Identify which cell holds the provided text, then report its [x, y] central coordinate. 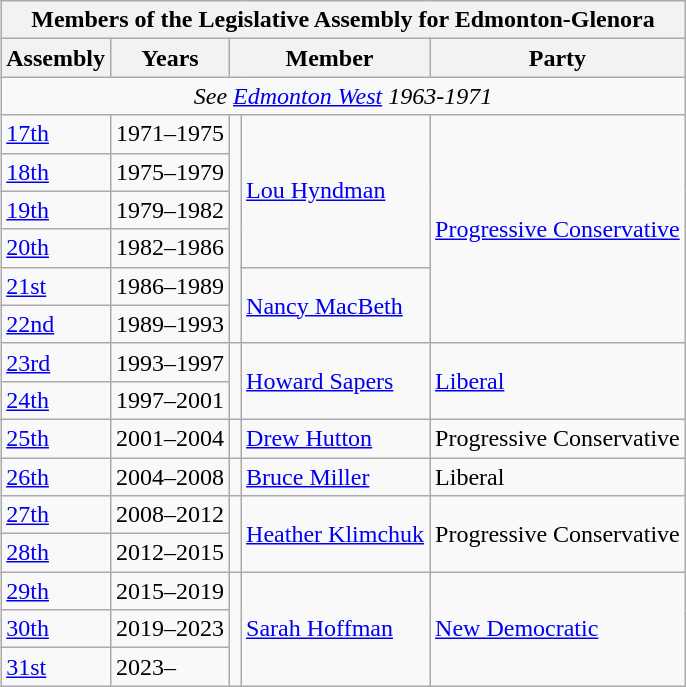
23rd [56, 362]
30th [56, 629]
New Democratic [558, 629]
27th [56, 515]
20th [56, 248]
Sarah Hoffman [336, 629]
1975–1979 [170, 172]
1982–1986 [170, 248]
Drew Hutton [336, 438]
Nancy MacBeth [336, 305]
Howard Sapers [336, 381]
Members of the Legislative Assembly for Edmonton-Glenora [344, 20]
17th [56, 134]
31st [56, 667]
24th [56, 400]
18th [56, 172]
28th [56, 553]
26th [56, 477]
2023– [170, 667]
2019–2023 [170, 629]
2015–2019 [170, 591]
19th [56, 210]
2001–2004 [170, 438]
1989–1993 [170, 324]
1997–2001 [170, 400]
Lou Hyndman [336, 191]
See Edmonton West 1963-1971 [344, 96]
1993–1997 [170, 362]
2008–2012 [170, 515]
22nd [56, 324]
Bruce Miller [336, 477]
1971–1975 [170, 134]
2004–2008 [170, 477]
1986–1989 [170, 286]
Heather Klimchuk [336, 534]
Member [330, 58]
Party [558, 58]
Years [170, 58]
1979–1982 [170, 210]
2012–2015 [170, 553]
25th [56, 438]
29th [56, 591]
Assembly [56, 58]
21st [56, 286]
